Output the (X, Y) coordinate of the center of the cell containing the given text.  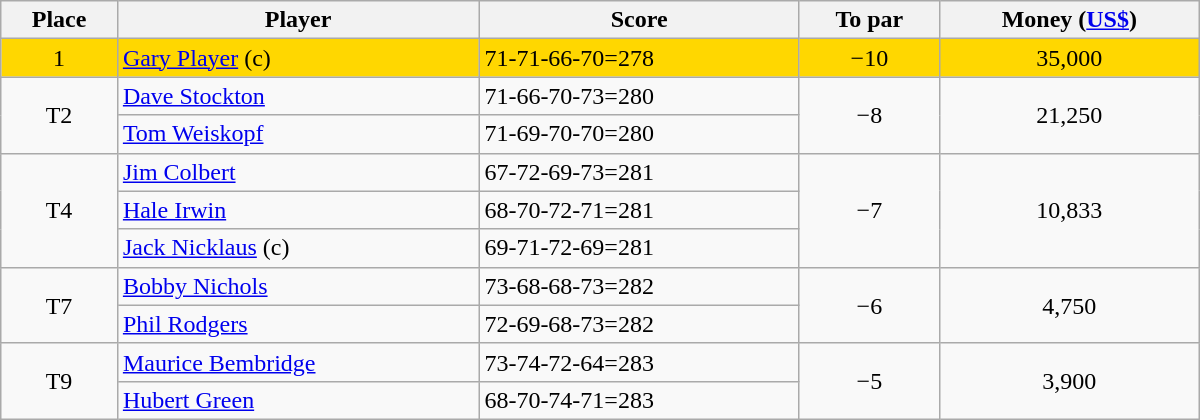
−5 (869, 381)
Tom Weiskopf (298, 134)
Gary Player (c) (298, 58)
−8 (869, 115)
67-72-69-73=281 (640, 172)
T2 (60, 115)
−7 (869, 210)
Hale Irwin (298, 210)
Jim Colbert (298, 172)
To par (869, 20)
T4 (60, 210)
35,000 (1069, 58)
−10 (869, 58)
Place (60, 20)
Dave Stockton (298, 96)
72-69-68-73=282 (640, 324)
Maurice Bembridge (298, 362)
1 (60, 58)
T7 (60, 305)
Jack Nicklaus (c) (298, 248)
Money (US$) (1069, 20)
73-74-72-64=283 (640, 362)
68-70-74-71=283 (640, 400)
71-66-70-73=280 (640, 96)
71-71-66-70=278 (640, 58)
Score (640, 20)
10,833 (1069, 210)
Player (298, 20)
68-70-72-71=281 (640, 210)
Hubert Green (298, 400)
T9 (60, 381)
Phil Rodgers (298, 324)
21,250 (1069, 115)
71-69-70-70=280 (640, 134)
69-71-72-69=281 (640, 248)
−6 (869, 305)
Bobby Nichols (298, 286)
4,750 (1069, 305)
73-68-68-73=282 (640, 286)
3,900 (1069, 381)
